Search for the cell housing the specified text and yield its [x, y] center coordinate. 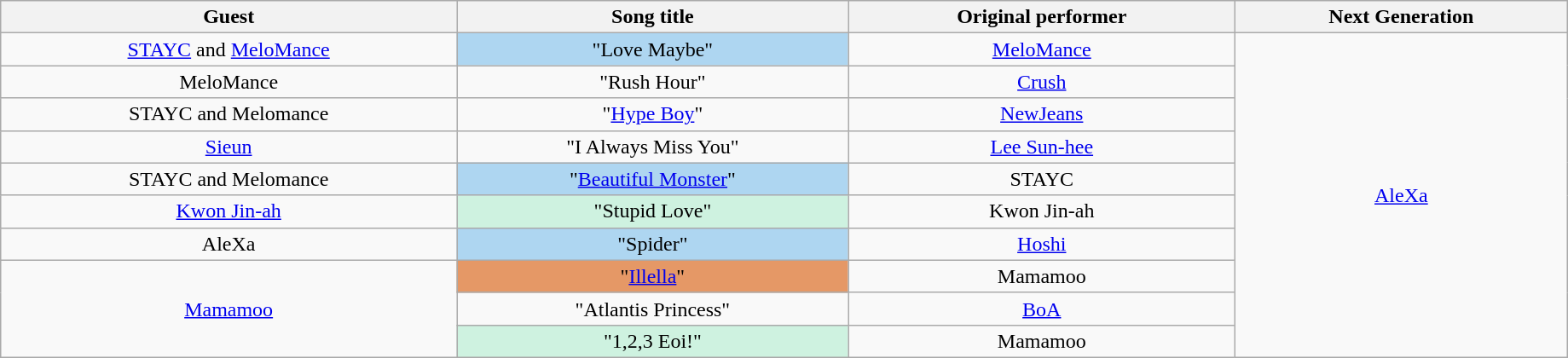
"Love Maybe" [653, 49]
Guest [229, 17]
"Hype Boy" [653, 114]
Original performer [1042, 17]
"Illella" [653, 276]
"I Always Miss You" [653, 147]
Next Generation [1401, 17]
NewJeans [1042, 114]
"Beautiful Monster" [653, 179]
Lee Sun-hee [1042, 147]
"Stupid Love" [653, 211]
Hoshi [1042, 244]
BoA [1042, 309]
"1,2,3 Eoi!" [653, 341]
Crush [1042, 82]
"Rush Hour" [653, 82]
STAYC [1042, 179]
"Atlantis Princess" [653, 309]
Sieun [229, 147]
Song title [653, 17]
STAYC and MeloMance [229, 49]
"Spider" [653, 244]
